Identify which cell holds the provided text, then report its [x, y] central coordinate. 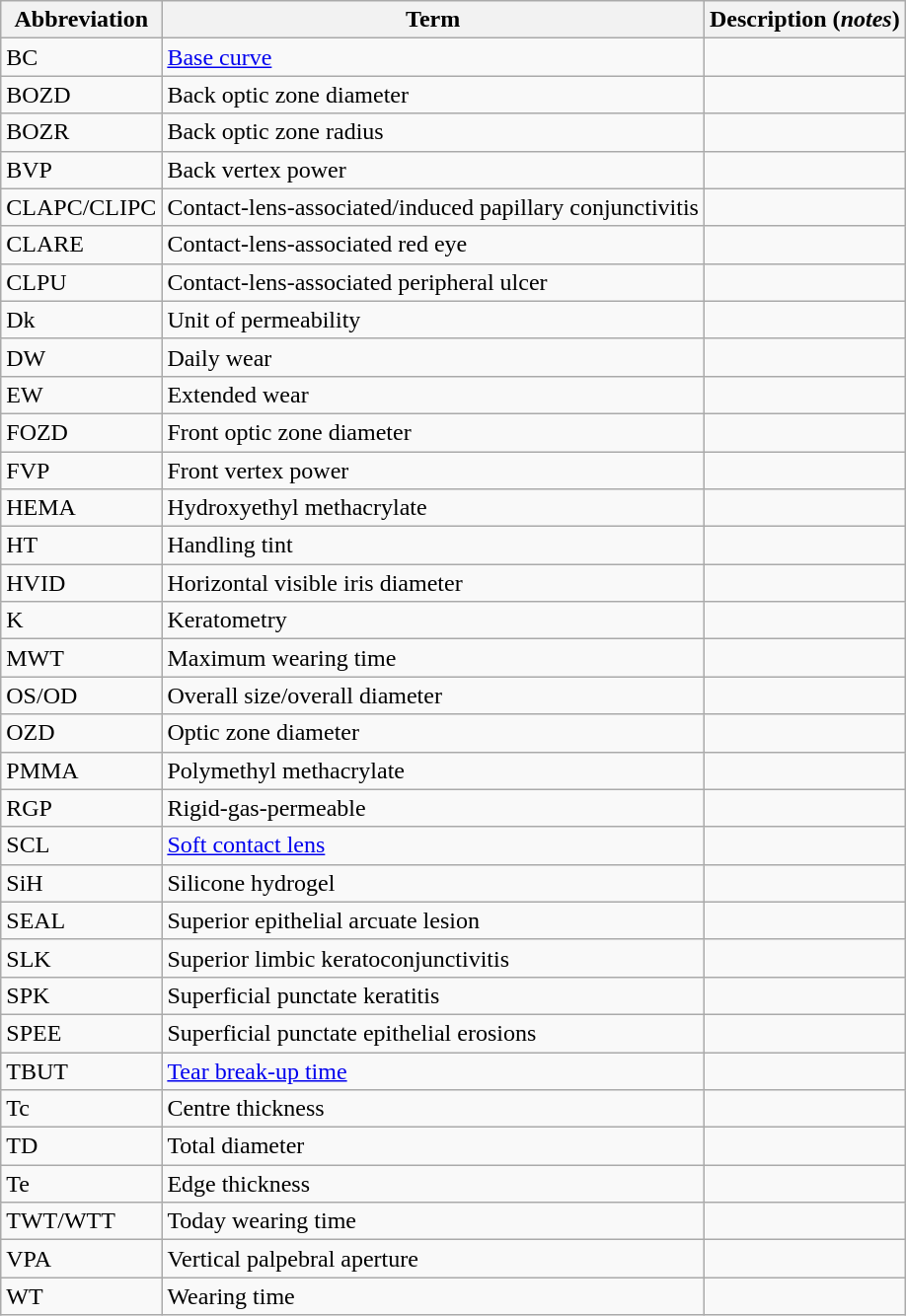
WT [81, 1296]
Today wearing time [433, 1221]
Maximum wearing time [433, 658]
Front optic zone diameter [433, 432]
VPA [81, 1259]
Horizontal visible iris diameter [433, 583]
Front vertex power [433, 471]
SPEE [81, 1033]
HEMA [81, 508]
Tear break-up time [433, 1070]
OZD [81, 733]
SCL [81, 845]
SPK [81, 995]
Handling tint [433, 546]
FOZD [81, 432]
Superficial punctate epithelial erosions [433, 1033]
Silicone hydrogel [433, 883]
HVID [81, 583]
Back optic zone diameter [433, 95]
K [81, 621]
Daily wear [433, 357]
Superior limbic keratoconjunctivitis [433, 958]
Optic zone diameter [433, 733]
CLPU [81, 282]
Contact-lens-associated/induced papillary conjunctivitis [433, 207]
BVP [81, 170]
Overall size/overall diameter [433, 695]
Total diameter [433, 1146]
OS/OD [81, 695]
Vertical palpebral aperture [433, 1259]
Back optic zone radius [433, 132]
BC [81, 57]
CLAPC/CLIPC [81, 207]
EW [81, 395]
Rigid-gas-permeable [433, 808]
Dk [81, 320]
SiH [81, 883]
PMMA [81, 770]
Tc [81, 1109]
Back vertex power [433, 170]
TBUT [81, 1070]
SLK [81, 958]
DW [81, 357]
Unit of permeability [433, 320]
BOZD [81, 95]
HT [81, 546]
MWT [81, 658]
RGP [81, 808]
Base curve [433, 57]
Keratometry [433, 621]
BOZR [81, 132]
Edge thickness [433, 1184]
Te [81, 1184]
Description (notes) [804, 20]
Term [433, 20]
Polymethyl methacrylate [433, 770]
TWT/WTT [81, 1221]
FVP [81, 471]
Superficial punctate keratitis [433, 995]
Hydroxyethyl methacrylate [433, 508]
Wearing time [433, 1296]
SEAL [81, 920]
Contact-lens-associated peripheral ulcer [433, 282]
Soft contact lens [433, 845]
Centre thickness [433, 1109]
TD [81, 1146]
Superior epithelial arcuate lesion [433, 920]
Extended wear [433, 395]
Abbreviation [81, 20]
Contact-lens-associated red eye [433, 245]
CLARE [81, 245]
